Pinpoint the cell where the given text exists, returning its (x, y) midpoint coordinate. 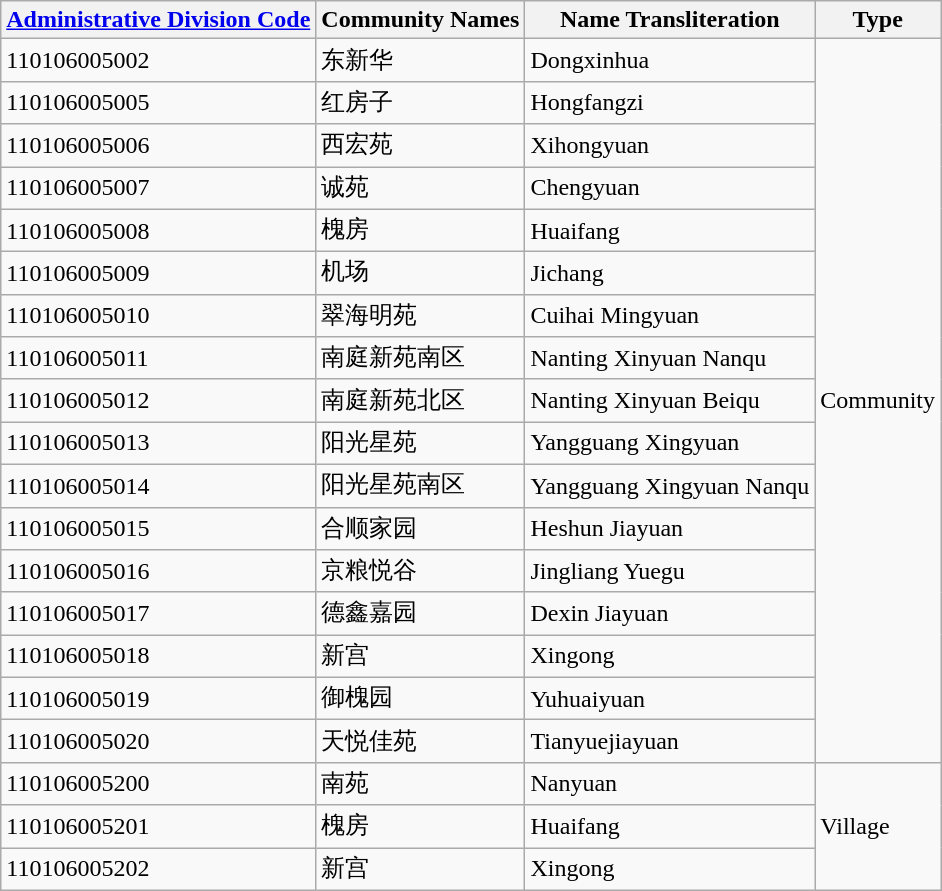
Jingliang Yuegu (670, 572)
西宏苑 (420, 146)
南庭新苑南区 (420, 358)
Yangguang Xingyuan (670, 444)
110106005017 (158, 614)
御槐园 (420, 698)
Dongxinhua (670, 60)
京粮悦谷 (420, 572)
Yangguang Xingyuan Nanqu (670, 486)
南苑 (420, 784)
Dexin Jiayuan (670, 614)
诚苑 (420, 188)
机场 (420, 274)
110106005012 (158, 400)
Nanyuan (670, 784)
110106005202 (158, 870)
110106005002 (158, 60)
Jichang (670, 274)
Name Transliteration (670, 20)
110106005010 (158, 316)
合顺家园 (420, 528)
Heshun Jiayuan (670, 528)
110106005005 (158, 102)
阳光星苑南区 (420, 486)
Community Names (420, 20)
Hongfangzi (670, 102)
110106005019 (158, 698)
110106005014 (158, 486)
Nanting Xinyuan Nanqu (670, 358)
阳光星苑 (420, 444)
Administrative Division Code (158, 20)
110106005201 (158, 826)
110106005200 (158, 784)
翠海明苑 (420, 316)
Type (878, 20)
Community (878, 401)
110106005013 (158, 444)
南庭新苑北区 (420, 400)
110106005020 (158, 742)
110106005009 (158, 274)
110106005011 (158, 358)
110106005008 (158, 230)
红房子 (420, 102)
Cuihai Mingyuan (670, 316)
Yuhuaiyuan (670, 698)
Village (878, 826)
110106005006 (158, 146)
Nanting Xinyuan Beiqu (670, 400)
110106005016 (158, 572)
天悦佳苑 (420, 742)
Xihongyuan (670, 146)
Tianyuejiayuan (670, 742)
Chengyuan (670, 188)
德鑫嘉园 (420, 614)
110106005018 (158, 656)
110106005007 (158, 188)
110106005015 (158, 528)
东新华 (420, 60)
